Determine the (x, y) coordinate at the center of the cell enclosing the given text.  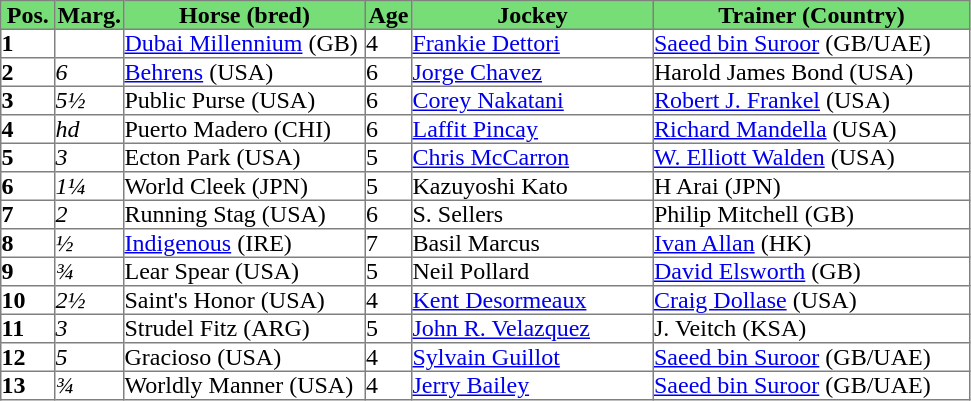
Public Purse (USA) (245, 100)
½ (90, 243)
Corey Nakatani (533, 100)
Marg. (90, 15)
10 (28, 300)
Age (388, 15)
Dubai Millennium (GB) (245, 43)
Puerto Madero (CHI) (245, 129)
8 (28, 243)
Sylvain Guillot (533, 357)
5½ (90, 100)
J. Veitch (KSA) (811, 328)
Strudel Fitz (ARG) (245, 328)
12 (28, 357)
Richard Mandella (USA) (811, 129)
S. Sellers (533, 214)
2½ (90, 300)
Craig Dollase (USA) (811, 300)
Basil Marcus (533, 243)
Laffit Pincay (533, 129)
Ivan Allan (HK) (811, 243)
1 (28, 43)
World Cleek (JPN) (245, 186)
Saint's Honor (USA) (245, 300)
Kent Desormeaux (533, 300)
Worldly Manner (USA) (245, 385)
Gracioso (USA) (245, 357)
Ecton Park (USA) (245, 157)
Pos. (28, 15)
Neil Pollard (533, 271)
Kazuyoshi Kato (533, 186)
Jockey (533, 15)
Running Stag (USA) (245, 214)
Robert J. Frankel (USA) (811, 100)
Chris McCarron (533, 157)
1¼ (90, 186)
Philip Mitchell (GB) (811, 214)
Lear Spear (USA) (245, 271)
Behrens (USA) (245, 72)
David Elsworth (GB) (811, 271)
John R. Velazquez (533, 328)
Harold James Bond (USA) (811, 72)
hd (90, 129)
W. Elliott Walden (USA) (811, 157)
9 (28, 271)
Jerry Bailey (533, 385)
Trainer (Country) (811, 15)
Frankie Dettori (533, 43)
13 (28, 385)
Horse (bred) (245, 15)
Jorge Chavez (533, 72)
Indigenous (IRE) (245, 243)
11 (28, 328)
H Arai (JPN) (811, 186)
